Provide the [X, Y] coordinate of the cell's center where the given text is located.  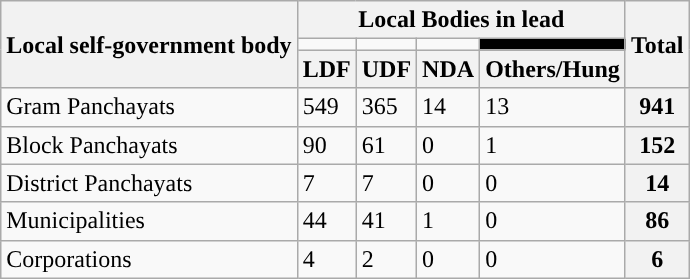
152 [657, 145]
549 [326, 107]
District Panchayats [149, 183]
86 [657, 221]
Local self-government body [149, 44]
LDF [326, 69]
44 [326, 221]
6 [657, 259]
4 [326, 259]
Block Panchayats [149, 145]
90 [326, 145]
Total [657, 44]
UDF [386, 69]
13 [553, 107]
Others/Hung [553, 69]
61 [386, 145]
Local Bodies in lead [461, 20]
Gram Panchayats [149, 107]
41 [386, 221]
941 [657, 107]
NDA [448, 69]
Corporations [149, 259]
365 [386, 107]
2 [386, 259]
Municipalities [149, 221]
